Scan for the cell matching the given text and deliver its (X, Y) coordinate at center. 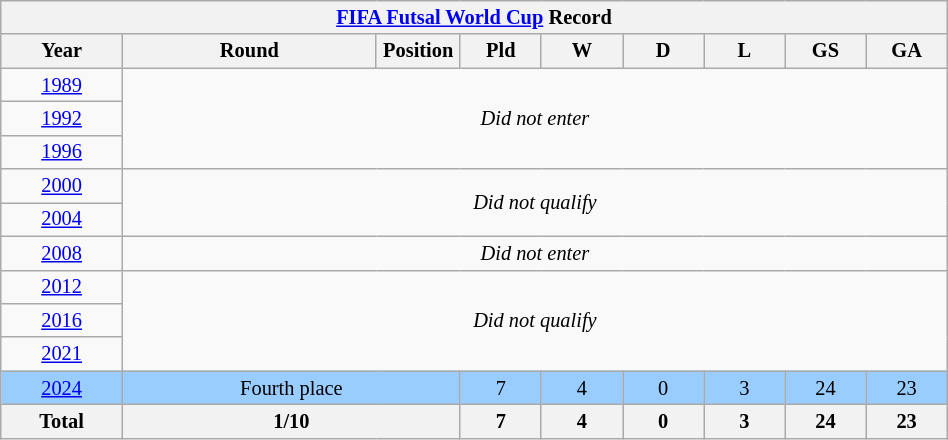
2012 (62, 287)
GA (906, 51)
D (662, 51)
FIFA Futsal World Cup Record (474, 17)
2021 (62, 354)
1996 (62, 152)
Position (418, 51)
2008 (62, 253)
Total (62, 421)
L (744, 51)
2024 (62, 388)
GS (826, 51)
2004 (62, 219)
W (582, 51)
Pld (500, 51)
1/10 (292, 421)
Round (250, 51)
1989 (62, 85)
Year (62, 51)
Fourth place (292, 388)
1992 (62, 118)
2016 (62, 320)
2000 (62, 186)
